Return the (X, Y) coordinate for the center point of the cell that contains the specified text.  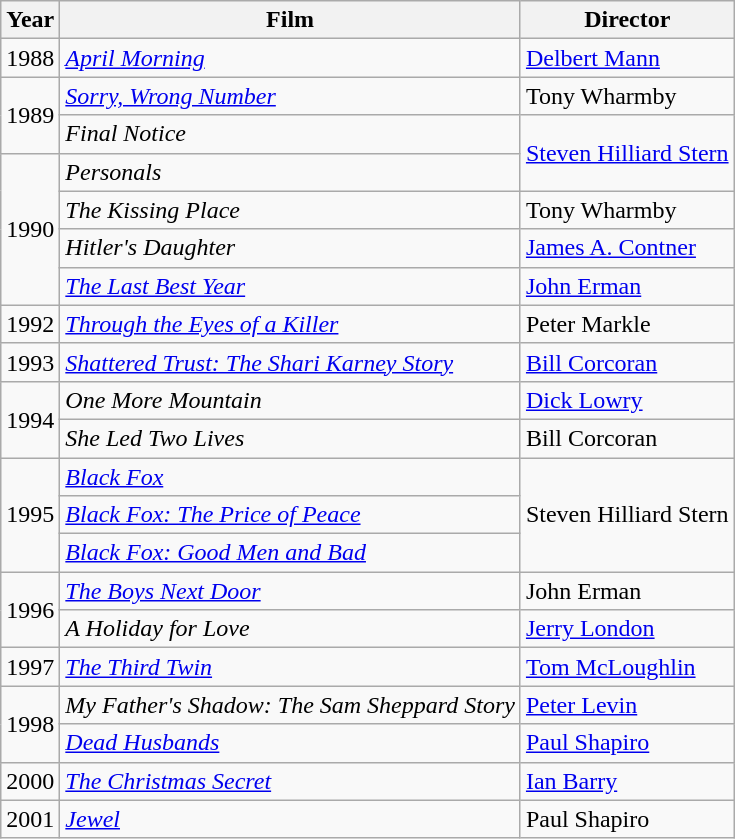
2001 (30, 819)
Shattered Trust: The Shari Karney Story (290, 362)
1989 (30, 115)
Personals (290, 172)
A Holiday for Love (290, 629)
Final Notice (290, 134)
She Led Two Lives (290, 438)
Tom McLoughlin (627, 667)
Black Fox (290, 477)
Hitler's Daughter (290, 248)
Through the Eyes of a Killer (290, 324)
1997 (30, 667)
James A. Contner (627, 248)
Film (290, 20)
1995 (30, 515)
Director (627, 20)
Jerry London (627, 629)
1992 (30, 324)
The Christmas Secret (290, 781)
1990 (30, 229)
Black Fox: The Price of Peace (290, 515)
Year (30, 20)
1998 (30, 724)
Peter Markle (627, 324)
My Father's Shadow: The Sam Sheppard Story (290, 705)
The Third Twin (290, 667)
2000 (30, 781)
1994 (30, 419)
The Boys Next Door (290, 591)
Dead Husbands (290, 743)
April Morning (290, 58)
The Last Best Year (290, 286)
One More Mountain (290, 400)
1996 (30, 610)
The Kissing Place (290, 210)
Sorry, Wrong Number (290, 96)
1993 (30, 362)
Dick Lowry (627, 400)
Jewel (290, 819)
Delbert Mann (627, 58)
Ian Barry (627, 781)
1988 (30, 58)
Peter Levin (627, 705)
Black Fox: Good Men and Bad (290, 553)
